Capture the cell that displays the provided text and extract its (X, Y) central coordinate. 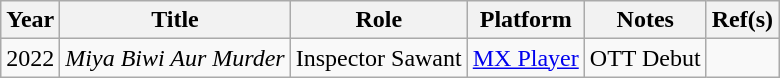
Miya Biwi Aur Murder (175, 58)
Title (175, 20)
OTT Debut (645, 58)
Platform (526, 20)
MX Player (526, 58)
Notes (645, 20)
Inspector Sawant (378, 58)
Ref(s) (742, 20)
Year (30, 20)
Role (378, 20)
2022 (30, 58)
